Pinpoint the cell where the given text exists, returning its [X, Y] midpoint coordinate. 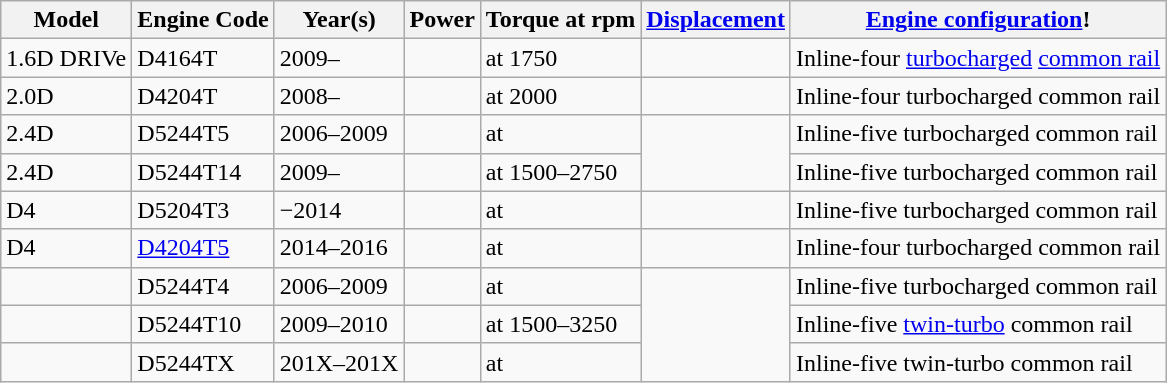
D5244T14 [203, 172]
at 1750 [560, 58]
Engine configuration! [978, 20]
D4204T [203, 96]
at 1500–2750 [560, 172]
at 2000 [560, 96]
1.6D DRIVe [66, 58]
2009–2010 [339, 324]
Engine Code [203, 20]
Model [66, 20]
D5244T5 [203, 134]
2.0D [66, 96]
D4204T5 [203, 248]
Year(s) [339, 20]
Displacement [716, 20]
2008– [339, 96]
Power [442, 20]
2014–2016 [339, 248]
D5244T10 [203, 324]
at 1500–3250 [560, 324]
201X–201X [339, 362]
D5244TX [203, 362]
D5204T3 [203, 210]
D4164T [203, 58]
D5244T4 [203, 286]
−2014 [339, 210]
Torque at rpm [560, 20]
